Determine the [x, y] coordinate at the center of the cell enclosing the given text.  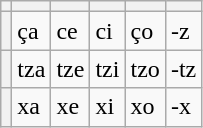
xa [32, 107]
xo [145, 107]
xe [70, 107]
-tz [183, 69]
ço [145, 31]
-x [183, 107]
ce [70, 31]
tza [32, 69]
tzi [108, 69]
-z [183, 31]
tze [70, 69]
ça [32, 31]
tzo [145, 69]
ci [108, 31]
xi [108, 107]
